Search for the cell housing the specified text and yield its [x, y] center coordinate. 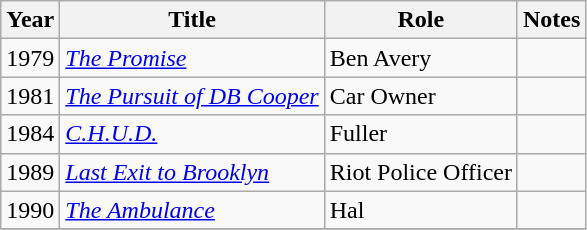
1984 [30, 134]
The Pursuit of DB Cooper [192, 96]
Hal [420, 210]
1979 [30, 58]
Notes [551, 20]
The Promise [192, 58]
1989 [30, 172]
Riot Police Officer [420, 172]
The Ambulance [192, 210]
1990 [30, 210]
Title [192, 20]
C.H.U.D. [192, 134]
Last Exit to Brooklyn [192, 172]
Year [30, 20]
Fuller [420, 134]
Ben Avery [420, 58]
Role [420, 20]
1981 [30, 96]
Car Owner [420, 96]
